Determine the (x, y) coordinate at the center of the cell enclosing the given text.  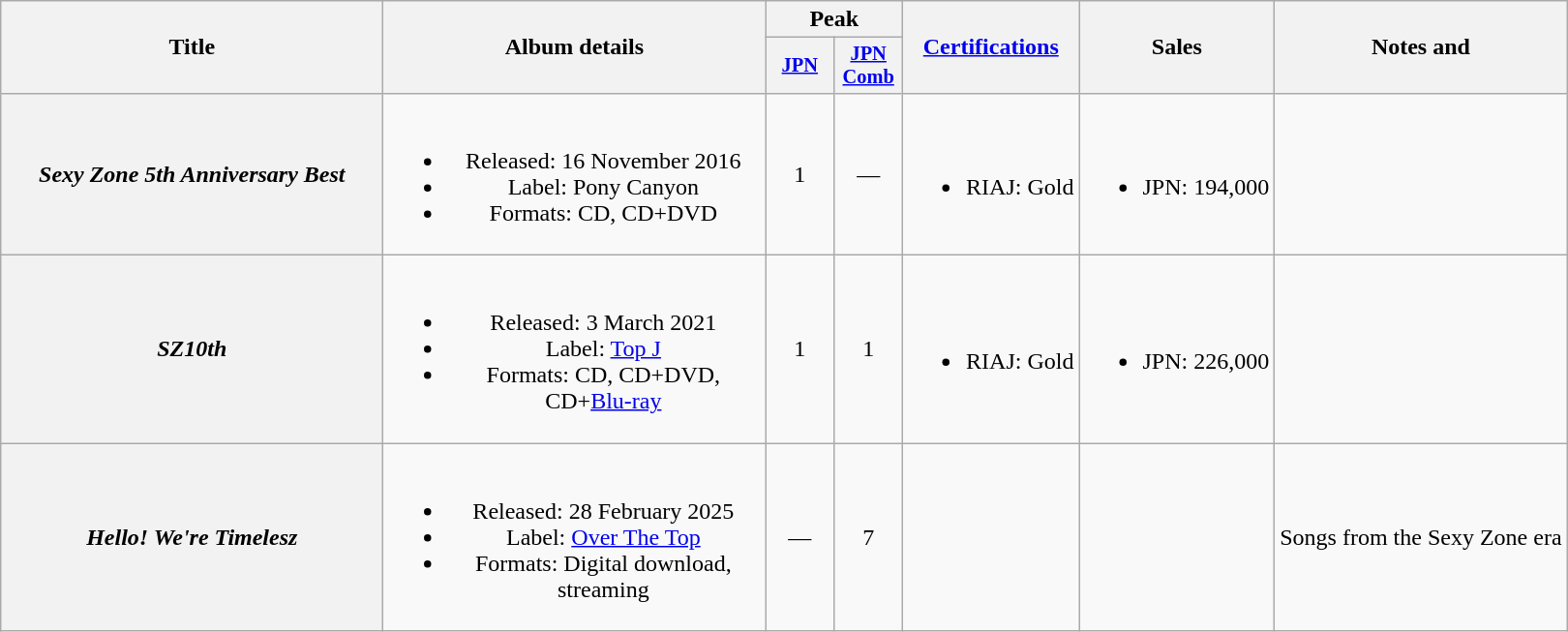
Released: 16 November 2016Label: Pony CanyonFormats: CD, CD+DVD (575, 174)
Sales (1177, 47)
Released: 3 March 2021Label: Top JFormats: CD, CD+DVD, CD+Blu-ray (575, 349)
7 (869, 537)
Hello! We're Timelesz (192, 537)
JPN (799, 66)
JPN: 194,000 (1177, 174)
JPN: 226,000 (1177, 349)
Album details (575, 47)
Title (192, 47)
Released: 28 February 2025Label: Over The TopFormats: Digital download, streaming (575, 537)
Songs from the Sexy Zone era (1421, 537)
Sexy Zone 5th Anniversary Best (192, 174)
Peak (834, 19)
Notes and (1421, 47)
Certifications (991, 47)
JPNComb (869, 66)
SZ10th (192, 349)
